Locate the cell with the specified text and output its [x, y] center coordinate. 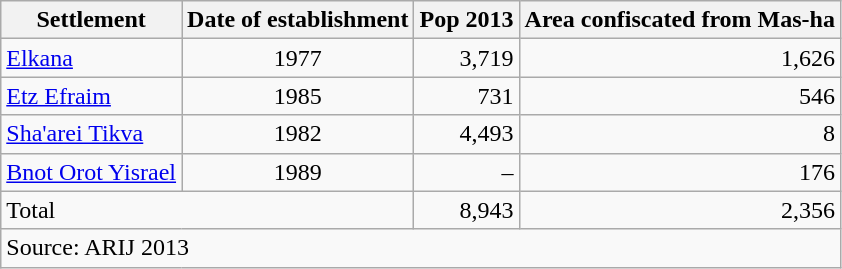
2,356 [680, 210]
Date of establishment [298, 20]
Settlement [92, 20]
4,493 [466, 134]
1982 [298, 134]
Elkana [92, 58]
8 [680, 134]
Pop 2013 [466, 20]
546 [680, 96]
Sha'arei Tikva [92, 134]
Bnot Orot Yisrael [92, 172]
Source: ARIJ 2013 [421, 248]
Total [208, 210]
8,943 [466, 210]
1,626 [680, 58]
Etz Efraim [92, 96]
176 [680, 172]
731 [466, 96]
1977 [298, 58]
1989 [298, 172]
– [466, 172]
3,719 [466, 58]
Area confiscated from Mas-ha [680, 20]
1985 [298, 96]
